Return [X, Y] of the center of cell containing provided text 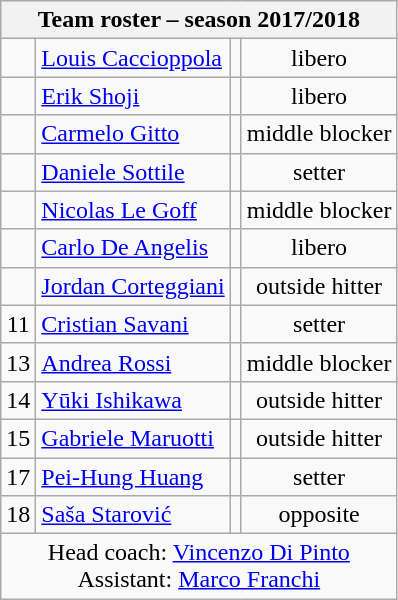
Team roster – season 2017/2018 [199, 20]
Nicolas Le Goff [133, 210]
Gabriele Maruotti [133, 438]
Head coach: Vincenzo Di PintoAssistant: Marco Franchi [199, 566]
11 [18, 324]
opposite [319, 515]
Andrea Rossi [133, 362]
Louis Caccioppola [133, 58]
Carmelo Gitto [133, 134]
Pei-Hung Huang [133, 477]
13 [18, 362]
Daniele Sottile [133, 172]
17 [18, 477]
Carlo De Angelis [133, 248]
14 [18, 400]
Saša Starović [133, 515]
Cristian Savani [133, 324]
Yūki Ishikawa [133, 400]
18 [18, 515]
15 [18, 438]
Erik Shoji [133, 96]
Jordan Corteggiani [133, 286]
